Provide the [X, Y] coordinate of the cell's center where the given text is located.  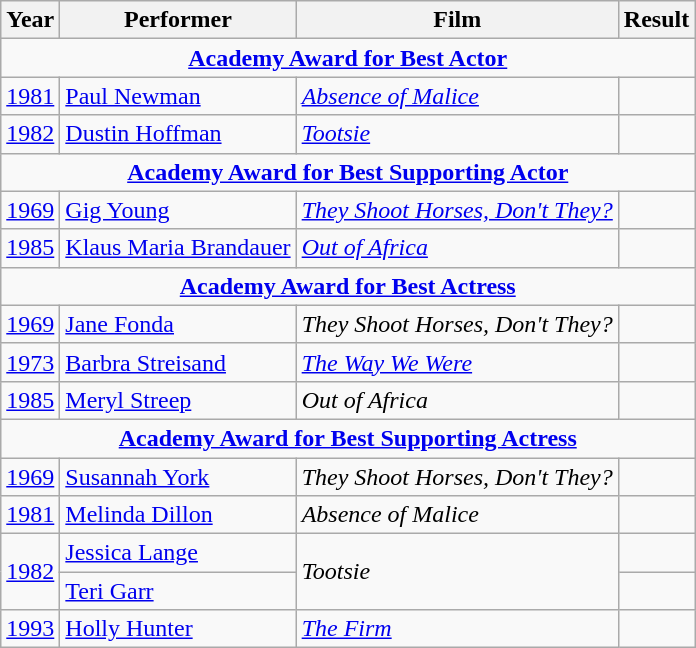
Holly Hunter [178, 629]
Meryl Streep [178, 400]
1973 [30, 362]
Barbra Streisand [178, 362]
The Way We Were [457, 362]
Academy Award for Best Supporting Actress [348, 438]
Film [457, 20]
Performer [178, 20]
Melinda Dillon [178, 515]
The Firm [457, 629]
1993 [30, 629]
Jane Fonda [178, 324]
Paul Newman [178, 96]
Susannah York [178, 477]
Teri Garr [178, 591]
Result [656, 20]
Gig Young [178, 210]
Academy Award for Best Actress [348, 286]
Klaus Maria Brandauer [178, 248]
Jessica Lange [178, 553]
Academy Award for Best Supporting Actor [348, 172]
Dustin Hoffman [178, 134]
Academy Award for Best Actor [348, 58]
Year [30, 20]
